For the text-containing cell, return its midpoint in (X, Y) coordinate format. 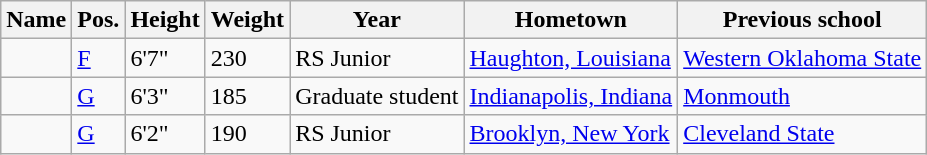
6'2" (165, 134)
Indianapolis, Indiana (571, 96)
185 (247, 96)
Weight (247, 20)
Name (36, 20)
Western Oklahoma State (802, 58)
Year (377, 20)
Pos. (98, 20)
6'7" (165, 58)
Haughton, Louisiana (571, 58)
230 (247, 58)
Height (165, 20)
Previous school (802, 20)
Monmouth (802, 96)
Cleveland State (802, 134)
6'3" (165, 96)
Graduate student (377, 96)
F (98, 58)
Brooklyn, New York (571, 134)
190 (247, 134)
Hometown (571, 20)
